For the text-containing cell, return its midpoint in [x, y] coordinate format. 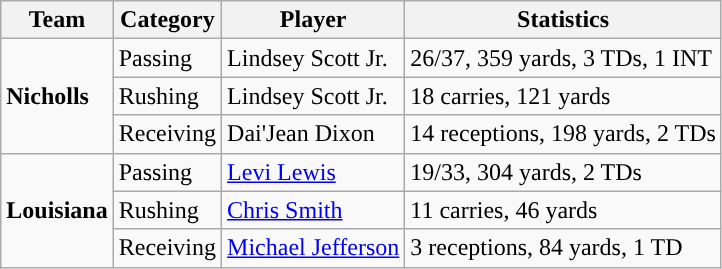
Levi Lewis [314, 172]
Statistics [564, 20]
11 carries, 46 yards [564, 210]
Nicholls [57, 96]
18 carries, 121 yards [564, 96]
14 receptions, 198 yards, 2 TDs [564, 134]
Category [167, 20]
Chris Smith [314, 210]
Louisiana [57, 210]
Team [57, 20]
19/33, 304 yards, 2 TDs [564, 172]
3 receptions, 84 yards, 1 TD [564, 248]
26/37, 359 yards, 3 TDs, 1 INT [564, 58]
Michael Jefferson [314, 248]
Player [314, 20]
Dai'Jean Dixon [314, 134]
